From the cell containing the given text, extract its center point as (X, Y) coordinate. 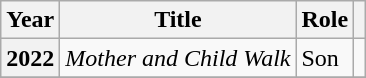
Son (325, 58)
Role (325, 20)
Mother and Child Walk (178, 58)
2022 (30, 58)
Title (178, 20)
Year (30, 20)
